For the text-containing cell, return its midpoint in (X, Y) coordinate format. 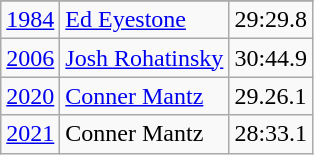
28:33.1 (271, 134)
2006 (30, 58)
29.26.1 (271, 96)
29:29.8 (271, 20)
Josh Rohatinsky (144, 58)
2020 (30, 96)
Ed Eyestone (144, 20)
30:44.9 (271, 58)
1984 (30, 20)
2021 (30, 134)
